Determine the [x, y] coordinate at the center of the cell enclosing the given text.  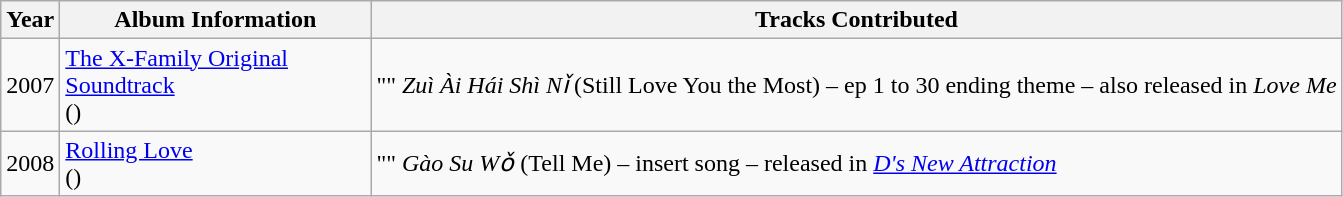
2007 [30, 85]
Rolling Love() [216, 164]
Tracks Contributed [856, 20]
The X-Family Original Soundtrack() [216, 85]
2008 [30, 164]
Album Information [216, 20]
Year [30, 20]
"" Zuì Ài Hái Shì Nǐ (Still Love You the Most) – ep 1 to 30 ending theme – also released in Love Me [856, 85]
"" Gào Su Wǒ (Tell Me) – insert song – released in D's New Attraction [856, 164]
